Identify which cell holds the provided text, then report its (x, y) central coordinate. 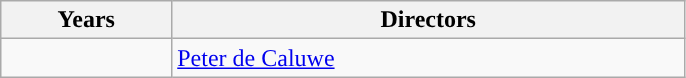
Peter de Caluwe (428, 58)
Directors (428, 20)
Years (86, 20)
